Provide the [x, y] coordinate of the cell's center where the given text is located.  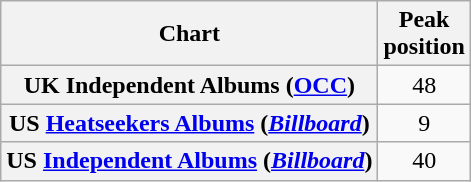
UK Independent Albums (OCC) [190, 85]
9 [424, 123]
US Independent Albums (Billboard) [190, 161]
US Heatseekers Albums (Billboard) [190, 123]
Peakposition [424, 34]
48 [424, 85]
Chart [190, 34]
40 [424, 161]
